Output the [x, y] coordinate of the center of the cell containing the given text.  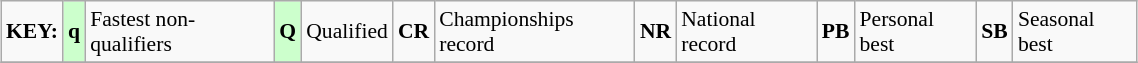
Seasonal best [1075, 32]
Personal best [916, 32]
Fastest non-qualifiers [180, 32]
CR [414, 32]
Q [288, 32]
Championships record [534, 32]
q [74, 32]
SB [994, 32]
Qualified [347, 32]
NR [656, 32]
KEY: [32, 32]
National record [746, 32]
PB [836, 32]
